For the text-containing cell, return its midpoint in [X, Y] coordinate format. 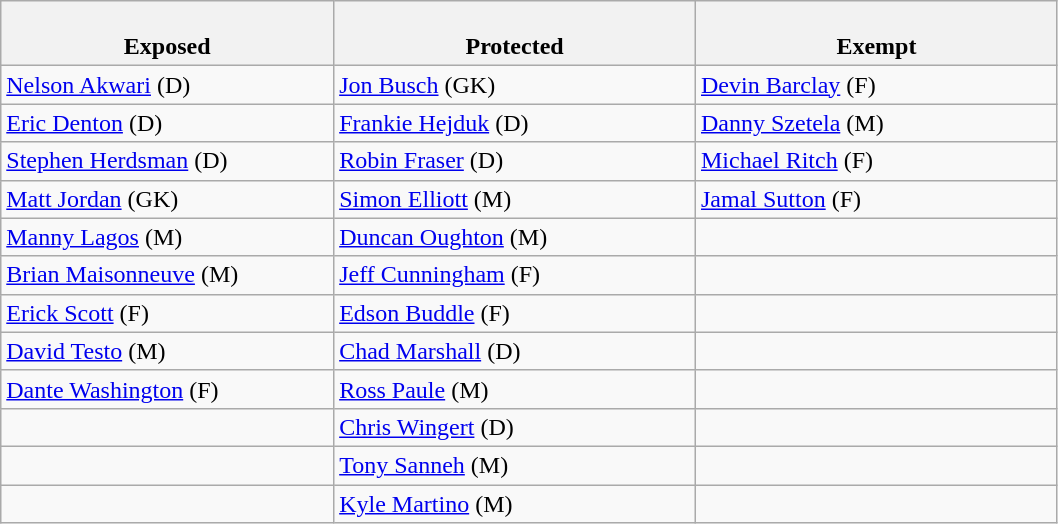
Edson Buddle (F) [515, 313]
Duncan Oughton (M) [515, 237]
Tony Sanneh (M) [515, 465]
Jeff Cunningham (F) [515, 275]
Danny Szetela (M) [876, 123]
Exempt [876, 34]
Ross Paule (M) [515, 389]
Jamal Sutton (F) [876, 199]
Simon Elliott (M) [515, 199]
Protected [515, 34]
Chad Marshall (D) [515, 351]
Dante Washington (F) [168, 389]
Erick Scott (F) [168, 313]
Jon Busch (GK) [515, 85]
Kyle Martino (M) [515, 503]
Devin Barclay (F) [876, 85]
Manny Lagos (M) [168, 237]
Matt Jordan (GK) [168, 199]
Chris Wingert (D) [515, 427]
David Testo (M) [168, 351]
Michael Ritch (F) [876, 161]
Stephen Herdsman (D) [168, 161]
Nelson Akwari (D) [168, 85]
Exposed [168, 34]
Eric Denton (D) [168, 123]
Robin Fraser (D) [515, 161]
Frankie Hejduk (D) [515, 123]
Brian Maisonneuve (M) [168, 275]
